Find where the given text appears and provide that cell's center as [X, Y] coordinate. 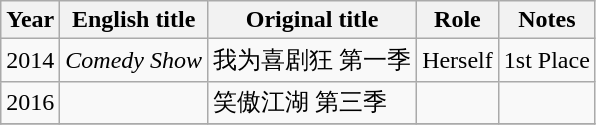
我为喜剧狂 第一季 [312, 60]
English title [134, 20]
Notes [546, 20]
Role [458, 20]
1st Place [546, 60]
笑傲江湖 第三季 [312, 102]
2014 [30, 60]
Comedy Show [134, 60]
2016 [30, 102]
Original title [312, 20]
Herself [458, 60]
Year [30, 20]
